Determine the [x, y] coordinate at the center of the cell enclosing the given text.  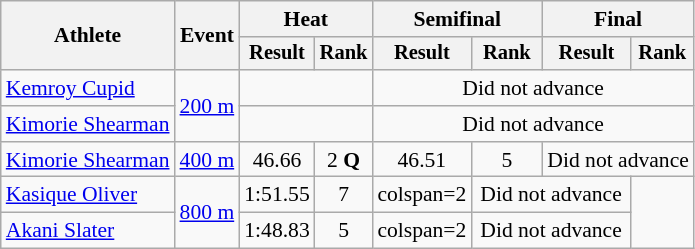
200 m [208, 106]
46.66 [276, 160]
Kemroy Cupid [88, 88]
7 [344, 195]
46.51 [422, 160]
Athlete [88, 36]
Final [618, 19]
1:48.83 [276, 231]
400 m [208, 160]
Event [208, 36]
Heat [306, 19]
1:51.55 [276, 195]
2 Q [344, 160]
Semifinal [457, 19]
Kasique Oliver [88, 195]
800 m [208, 212]
Akani Slater [88, 231]
